Scan for the cell matching the given text and deliver its (x, y) coordinate at center. 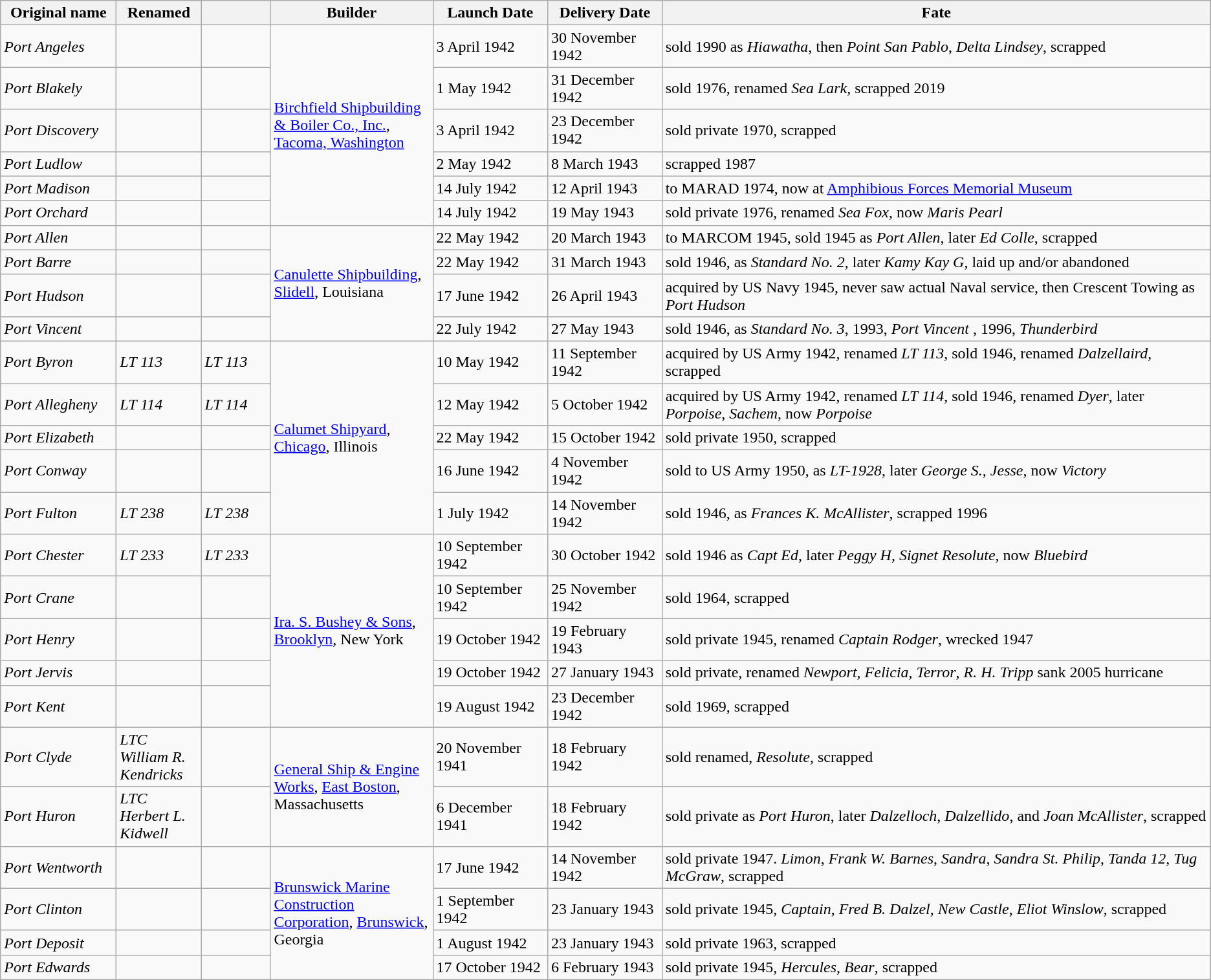
6 December 1941 (490, 816)
Brunswick Marine Construction Corporation, Brunswick, Georgia (352, 913)
4 November 1942 (604, 471)
sold renamed, Resolute, scrapped (936, 757)
Port Blakely (58, 88)
15 October 1942 (604, 438)
Port Huron (58, 816)
Birchfield Shipbuilding & Boiler Co., Inc., Tacoma, Washington (352, 125)
sold 1946, as Frances K. McAllister, scrapped 1996 (936, 514)
27 May 1943 (604, 329)
30 November 1942 (604, 47)
Port Ludlow (58, 164)
sold 1964, scrapped (936, 598)
31 December 1942 (604, 88)
Port Angeles (58, 47)
LTC Herbert L. Kidwell (159, 816)
20 November 1941 (490, 757)
31 March 1943 (604, 262)
sold 1946, as Standard No. 2, later Kamy Kay G, laid up and/or abandoned (936, 262)
acquired by US Army 1942, renamed LT 113, sold 1946, renamed Dalzellaird, scrapped (936, 362)
Ira. S. Bushey & Sons, Brooklyn, New York (352, 631)
19 August 1942 (490, 706)
sold private, renamed Newport, Felicia, Terror, R. H. Tripp sank 2005 hurricane (936, 673)
sold private 1945, renamed Captain Rodger, wrecked 1947 (936, 639)
Port Allen (58, 237)
1 September 1942 (490, 909)
Port Barre (58, 262)
to MARCOM 1945, sold 1945 as Port Allen, later Ed Colle, scrapped (936, 237)
Port Kent (58, 706)
27 January 1943 (604, 673)
Port Crane (58, 598)
Renamed (159, 13)
26 April 1943 (604, 295)
1 July 1942 (490, 514)
5 October 1942 (604, 404)
Port Vincent (58, 329)
12 May 1942 (490, 404)
20 March 1943 (604, 237)
Port Elizabeth (58, 438)
22 July 1942 (490, 329)
Delivery Date (604, 13)
sold 1969, scrapped (936, 706)
sold 1946, as Standard No. 3, 1993, Port Vincent , 1996, Thunderbird (936, 329)
sold 1990 as Hiawatha, then Point San Pablo, Delta Lindsey, scrapped (936, 47)
sold private 1970, scrapped (936, 131)
sold private 1950, scrapped (936, 438)
Port Byron (58, 362)
8 March 1943 (604, 164)
16 June 1942 (490, 471)
sold private as Port Huron, later Dalzelloch, Dalzellido, and Joan McAllister, scrapped (936, 816)
Port Clinton (58, 909)
sold to US Army 1950, as LT-1928, later George S., Jesse, now Victory (936, 471)
30 October 1942 (604, 555)
Port Deposit (58, 942)
Calumet Shipyard, Chicago, Illinois (352, 437)
Port Conway (58, 471)
Port Jervis (58, 673)
12 April 1943 (604, 188)
Port Edwards (58, 967)
Original name (58, 13)
Fate (936, 13)
acquired by US Army 1942, renamed LT 114, sold 1946, renamed Dyer, later Porpoise, Sachem, now Porpoise (936, 404)
sold private 1947. Limon, Frank W. Barnes, Sandra, Sandra St. Philip, Tanda 12, Tug McGraw, scrapped (936, 867)
Port Wentworth (58, 867)
1 May 1942 (490, 88)
sold private 1945, Captain, Fred B. Dalzel, New Castle, Eliot Winslow, scrapped (936, 909)
19 May 1943 (604, 213)
sold private 1963, scrapped (936, 942)
scrapped 1987 (936, 164)
Port Chester (58, 555)
19 February 1943 (604, 639)
sold 1946 as Capt Ed, later Peggy H, Signet Resolute, now Bluebird (936, 555)
sold private 1976, renamed Sea Fox, now Maris Pearl (936, 213)
10 May 1942 (490, 362)
sold private 1945, Hercules, Bear, scrapped (936, 967)
Port Henry (58, 639)
acquired by US Navy 1945, never saw actual Naval service, then Crescent Towing as Port Hudson (936, 295)
Port Clyde (58, 757)
Port Discovery (58, 131)
11 September 1942 (604, 362)
Builder (352, 13)
Launch Date (490, 13)
25 November 1942 (604, 598)
sold 1976, renamed Sea Lark, scrapped 2019 (936, 88)
Port Madison (58, 188)
1 August 1942 (490, 942)
Port Hudson (58, 295)
to MARAD 1974, now at Amphibious Forces Memorial Museum (936, 188)
General Ship & Engine Works, East Boston, Massachusetts (352, 787)
2 May 1942 (490, 164)
Port Allegheny (58, 404)
Canulette Shipbuilding, Slidell, Louisiana (352, 283)
LTC William R. Kendricks (159, 757)
17 October 1942 (490, 967)
Port Fulton (58, 514)
6 February 1943 (604, 967)
Port Orchard (58, 213)
